From the cell containing the given text, extract its center point as [X, Y] coordinate. 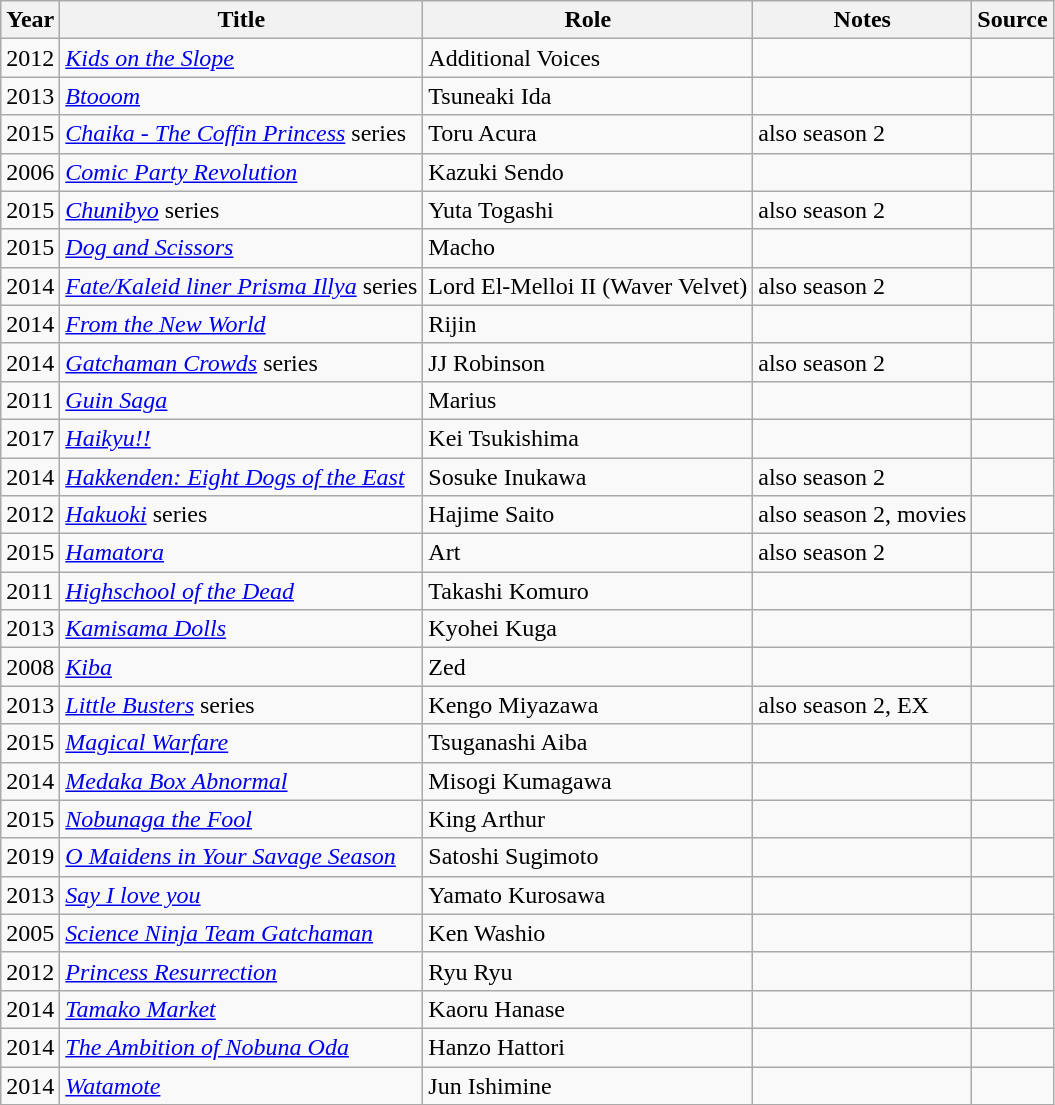
Additional Voices [588, 58]
Kyohei Kuga [588, 629]
Btooom [242, 96]
Kamisama Dolls [242, 629]
Hamatora [242, 553]
Hakuoki series [242, 515]
O Maidens in Your Savage Season [242, 857]
Ken Washio [588, 933]
Satoshi Sugimoto [588, 857]
Science Ninja Team Gatchaman [242, 933]
The Ambition of Nobuna Oda [242, 1047]
Source [1012, 20]
Kazuki Sendo [588, 172]
Ryu Ryu [588, 971]
Watamote [242, 1085]
Tamako Market [242, 1009]
Marius [588, 400]
Medaka Box Abnormal [242, 781]
Toru Acura [588, 134]
Princess Resurrection [242, 971]
2017 [30, 438]
JJ Robinson [588, 362]
Tsuneaki Ida [588, 96]
2008 [30, 667]
Jun Ishimine [588, 1085]
Hanzo Hattori [588, 1047]
Dog and Scissors [242, 248]
Lord El-Melloi II (Waver Velvet) [588, 286]
Highschool of the Dead [242, 591]
Kei Tsukishima [588, 438]
Role [588, 20]
Gatchaman Crowds series [242, 362]
Kids on the Slope [242, 58]
2005 [30, 933]
Nobunaga the Fool [242, 819]
Sosuke Inukawa [588, 477]
Haikyu!! [242, 438]
Zed [588, 667]
Takashi Komuro [588, 591]
Hakkenden: Eight Dogs of the East [242, 477]
also season 2, movies [862, 515]
2006 [30, 172]
Kaoru Hanase [588, 1009]
Tsuganashi Aiba [588, 743]
Notes [862, 20]
Guin Saga [242, 400]
Chaika - The Coffin Princess series [242, 134]
Art [588, 553]
Fate/Kaleid liner Prisma Illya series [242, 286]
Yamato Kurosawa [588, 895]
Magical Warfare [242, 743]
Little Busters series [242, 705]
Year [30, 20]
Yuta Togashi [588, 210]
Chunibyo series [242, 210]
also season 2, EX [862, 705]
King Arthur [588, 819]
Kiba [242, 667]
Macho [588, 248]
Title [242, 20]
Kengo Miyazawa [588, 705]
Comic Party Revolution [242, 172]
From the New World [242, 324]
2019 [30, 857]
Say I love you [242, 895]
Rijin [588, 324]
Hajime Saito [588, 515]
Misogi Kumagawa [588, 781]
